Determine the (x, y) coordinate at the center of the cell enclosing the given text.  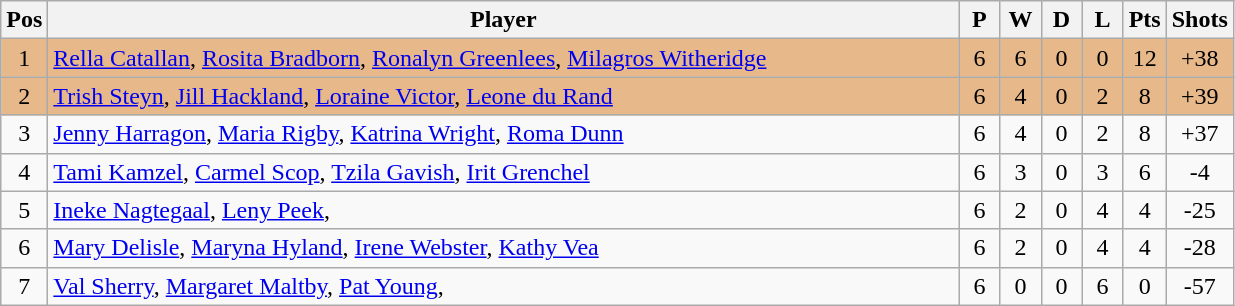
Jenny Harragon, Maria Rigby, Katrina Wright, Roma Dunn (504, 134)
7 (24, 286)
Rella Catallan, Rosita Bradborn, Ronalyn Greenlees, Milagros Witheridge (504, 58)
-25 (1200, 210)
Trish Steyn, Jill Hackland, Loraine Victor, Leone du Rand (504, 96)
Pts (1144, 20)
Tami Kamzel, Carmel Scop, Tzila Gavish, Irit Grenchel (504, 172)
Val Sherry, Margaret Maltby, Pat Young, (504, 286)
12 (1144, 58)
P (980, 20)
D (1062, 20)
Shots (1200, 20)
Mary Delisle, Maryna Hyland, Irene Webster, Kathy Vea (504, 248)
-57 (1200, 286)
+38 (1200, 58)
Player (504, 20)
+37 (1200, 134)
Pos (24, 20)
W (1020, 20)
L (1102, 20)
+39 (1200, 96)
Ineke Nagtegaal, Leny Peek, (504, 210)
5 (24, 210)
-28 (1200, 248)
-4 (1200, 172)
1 (24, 58)
